Extract the [x, y] coordinate from the center of the cell holding the provided text.  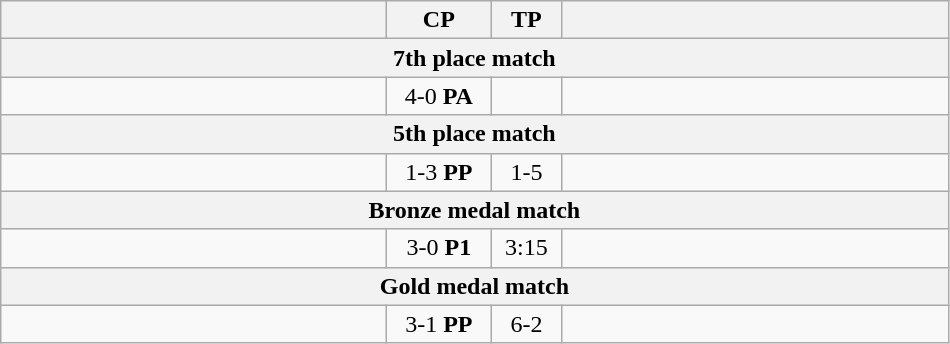
3:15 [526, 248]
1-3 PP [439, 172]
6-2 [526, 324]
Gold medal match [474, 286]
3-1 PP [439, 324]
Bronze medal match [474, 210]
3-0 P1 [439, 248]
5th place match [474, 134]
TP [526, 20]
1-5 [526, 172]
4-0 PA [439, 96]
7th place match [474, 58]
CP [439, 20]
